Identify which cell holds the provided text, then report its [x, y] central coordinate. 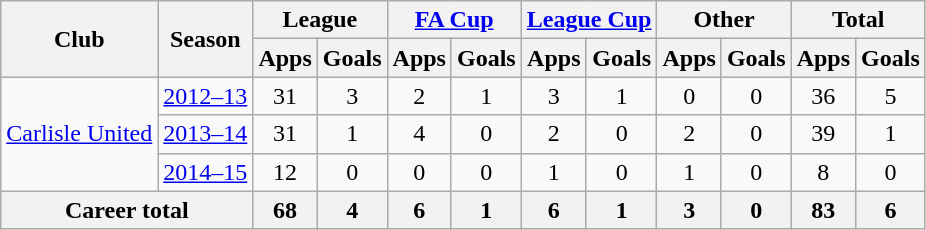
Carlisle United [80, 134]
Club [80, 39]
36 [823, 96]
Total [858, 20]
Other [724, 20]
2014–15 [206, 172]
83 [823, 210]
2013–14 [206, 134]
8 [823, 172]
39 [823, 134]
League Cup [589, 20]
5 [891, 96]
FA Cup [454, 20]
68 [285, 210]
Career total [127, 210]
League [320, 20]
Season [206, 39]
12 [285, 172]
2012–13 [206, 96]
